Capture the cell that displays the provided text and extract its [X, Y] central coordinate. 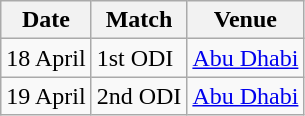
2nd ODI [139, 96]
Match [139, 20]
18 April [46, 58]
19 April [46, 96]
Date [46, 20]
Venue [246, 20]
1st ODI [139, 58]
